Output the [X, Y] coordinate of the center of the cell containing the given text.  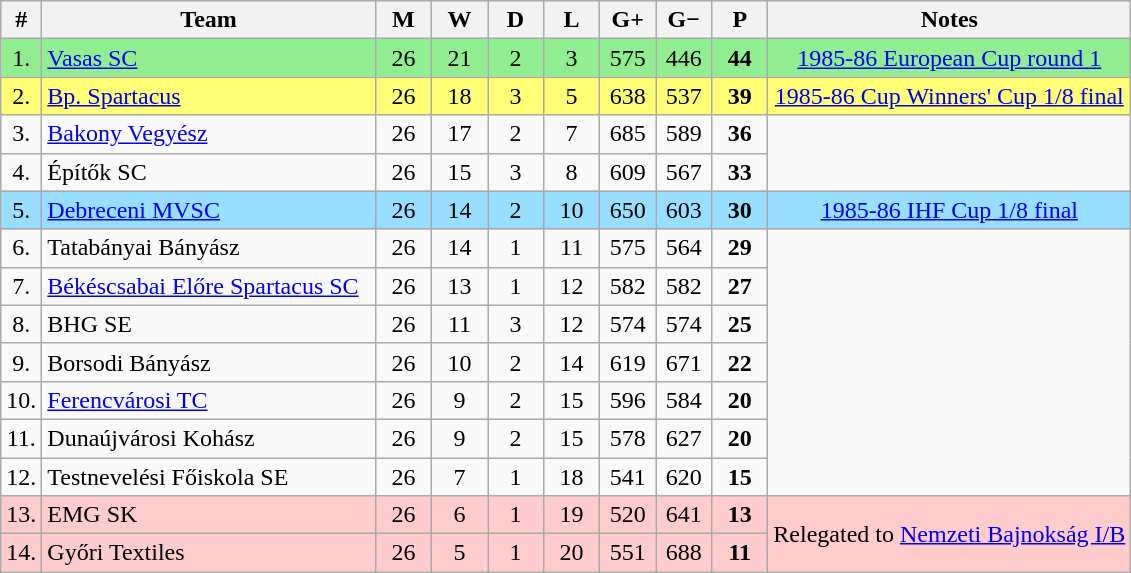
W [459, 20]
10. [22, 400]
Vasas SC [209, 58]
638 [628, 96]
G+ [628, 20]
551 [628, 553]
Borsodi Bányász [209, 362]
3. [22, 134]
541 [628, 477]
# [22, 20]
44 [740, 58]
8. [22, 324]
27 [740, 286]
11. [22, 438]
8 [572, 172]
P [740, 20]
M [403, 20]
627 [684, 438]
Győri Textiles [209, 553]
Békéscsabai Előre Spartacus SC [209, 286]
1985-86 Cup Winners' Cup 1/8 final [950, 96]
BHG SE [209, 324]
39 [740, 96]
G− [684, 20]
Bp. Spartacus [209, 96]
596 [628, 400]
650 [628, 210]
33 [740, 172]
603 [684, 210]
17 [459, 134]
EMG SK [209, 515]
12. [22, 477]
578 [628, 438]
5. [22, 210]
688 [684, 553]
1. [22, 58]
Relegated to Nemzeti Bajnokság I/B [950, 534]
7. [22, 286]
29 [740, 248]
641 [684, 515]
2. [22, 96]
537 [684, 96]
685 [628, 134]
564 [684, 248]
Notes [950, 20]
22 [740, 362]
Dunaújvárosi Kohász [209, 438]
Testnevelési Főiskola SE [209, 477]
671 [684, 362]
21 [459, 58]
36 [740, 134]
L [572, 20]
Ferencvárosi TC [209, 400]
1985-86 European Cup round 1 [950, 58]
4. [22, 172]
619 [628, 362]
520 [628, 515]
6 [459, 515]
13. [22, 515]
Építők SC [209, 172]
1985-86 IHF Cup 1/8 final [950, 210]
446 [684, 58]
9. [22, 362]
Debreceni MVSC [209, 210]
620 [684, 477]
Team [209, 20]
567 [684, 172]
D [516, 20]
609 [628, 172]
584 [684, 400]
6. [22, 248]
Tatabányai Bányász [209, 248]
Bakony Vegyész [209, 134]
589 [684, 134]
30 [740, 210]
19 [572, 515]
25 [740, 324]
14. [22, 553]
